Output the (X, Y) coordinate of the center of the cell containing the given text.  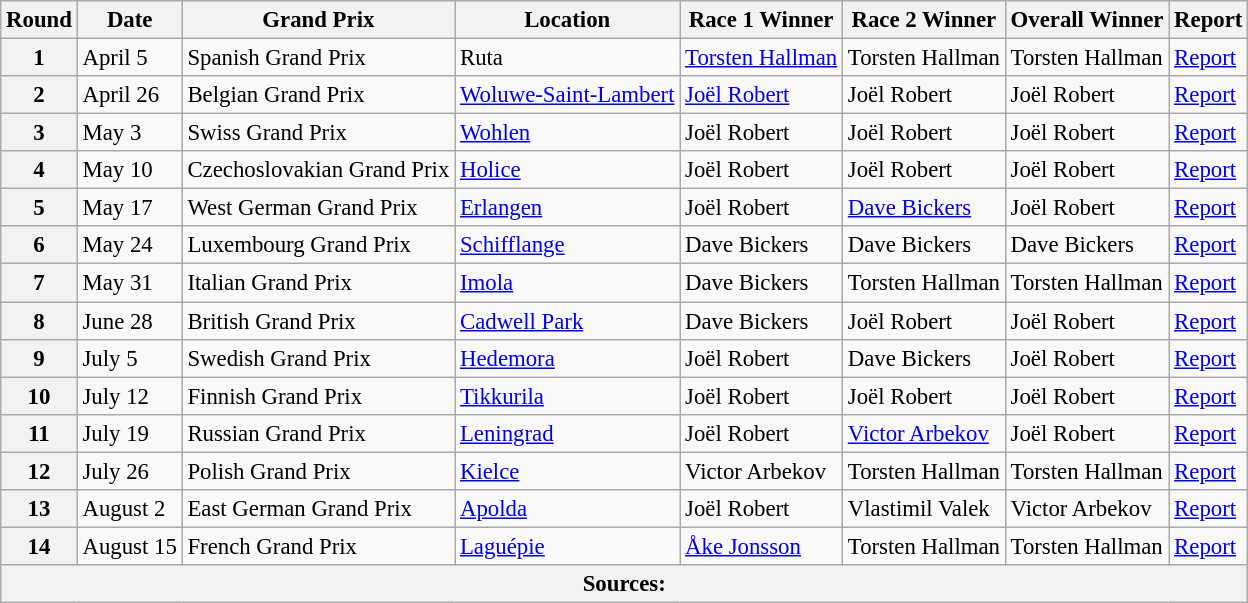
5 (39, 208)
Russian Grand Prix (318, 433)
May 3 (130, 133)
Grand Prix (318, 20)
11 (39, 433)
Laguépie (568, 546)
10 (39, 396)
Cadwell Park (568, 321)
July 19 (130, 433)
Race 1 Winner (762, 20)
Italian Grand Prix (318, 283)
East German Grand Prix (318, 509)
14 (39, 546)
6 (39, 245)
Woluwe-Saint-Lambert (568, 95)
Finnish Grand Prix (318, 396)
June 28 (130, 321)
Wohlen (568, 133)
Spanish Grand Prix (318, 58)
May 31 (130, 283)
Ruta (568, 58)
July 12 (130, 396)
7 (39, 283)
1 (39, 58)
French Grand Prix (318, 546)
May 10 (130, 170)
13 (39, 509)
Race 2 Winner (924, 20)
Belgian Grand Prix (318, 95)
August 2 (130, 509)
Hedemora (568, 358)
Date (130, 20)
Imola (568, 283)
Czechoslovakian Grand Prix (318, 170)
April 5 (130, 58)
Leningrad (568, 433)
Luxembourg Grand Prix (318, 245)
2 (39, 95)
July 5 (130, 358)
Overall Winner (1087, 20)
July 26 (130, 471)
May 17 (130, 208)
9 (39, 358)
May 24 (130, 245)
Kielce (568, 471)
Polish Grand Prix (318, 471)
Location (568, 20)
British Grand Prix (318, 321)
August 15 (130, 546)
Tikkurila (568, 396)
3 (39, 133)
Vlastimil Valek (924, 509)
Holice (568, 170)
Apolda (568, 509)
Erlangen (568, 208)
12 (39, 471)
Round (39, 20)
Åke Jonsson (762, 546)
8 (39, 321)
Sources: (624, 584)
April 26 (130, 95)
Schifflange (568, 245)
West German Grand Prix (318, 208)
Swiss Grand Prix (318, 133)
4 (39, 170)
Swedish Grand Prix (318, 358)
